Provide the (x, y) coordinate of the cell's center where the given text is located.  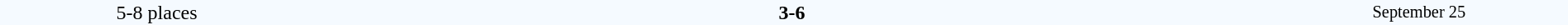
September 25 (1419, 12)
5-8 places (157, 12)
3-6 (791, 12)
